Extract the (X, Y) coordinate from the center of the cell holding the provided text.  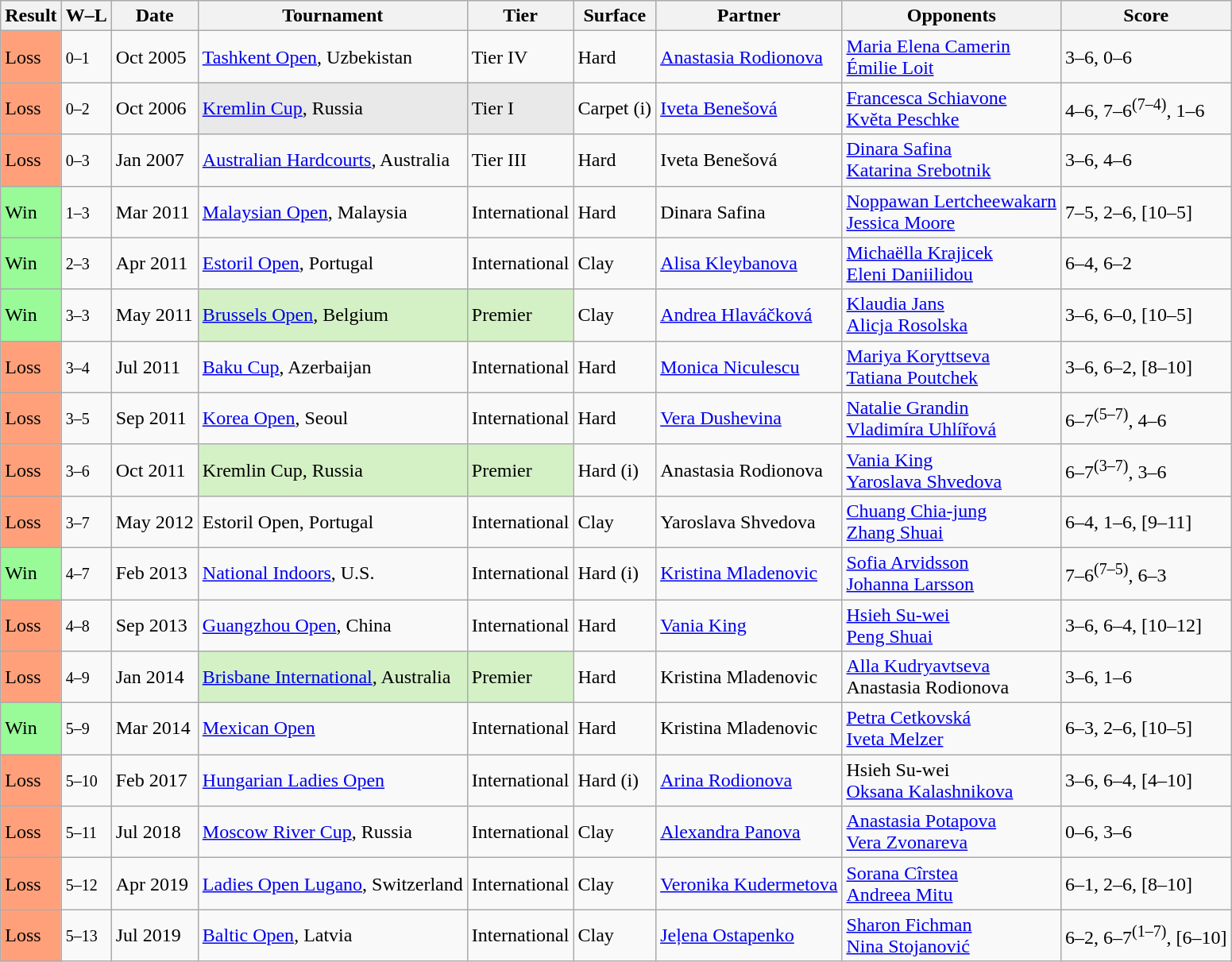
2–3 (86, 264)
Score (1146, 16)
Sharon Fichman Nina Stojanović (952, 936)
6–7(5–7), 4–6 (1146, 418)
Australian Hardcourts, Australia (332, 160)
Andrea Hlaváčková (749, 315)
Tashkent Open, Uzbekistan (332, 57)
Carpet (i) (615, 108)
3–4 (86, 367)
Alexandra Panova (749, 833)
Jul 2019 (154, 936)
6–4, 6–2 (1146, 264)
3–6, 0–6 (1146, 57)
3–6, 6–2, [8–10] (1146, 367)
Date (154, 16)
Vania King (749, 624)
5–9 (86, 729)
7–5, 2–6, [10–5] (1146, 211)
Vera Dushevina (749, 418)
Feb 2013 (154, 574)
Francesca Schiavone Květa Peschke (952, 108)
Moscow River Cup, Russia (332, 833)
Sorana Cîrstea Andreea Mitu (952, 883)
Dinara Safina (749, 211)
Jan 2007 (154, 160)
Feb 2017 (154, 780)
Mariya Koryttseva Tatiana Poutchek (952, 367)
6–4, 1–6, [9–11] (1146, 521)
Jan 2014 (154, 677)
Ladies Open Lugano, Switzerland (332, 883)
Brussels Open, Belgium (332, 315)
Guangzhou Open, China (332, 624)
Chuang Chia-jung Zhang Shuai (952, 521)
3–6, 4–6 (1146, 160)
Hsieh Su-wei Oksana Kalashnikova (952, 780)
Klaudia Jans Alicja Rosolska (952, 315)
0–6, 3–6 (1146, 833)
Brisbane International, Australia (332, 677)
Tier III (520, 160)
6–7(3–7), 3–6 (1146, 470)
Oct 2006 (154, 108)
Jul 2018 (154, 833)
Maria Elena Camerin Émilie Loit (952, 57)
3–6, 6–4, [4–10] (1146, 780)
Malaysian Open, Malaysia (332, 211)
3–5 (86, 418)
4–6, 7–6(7–4), 1–6 (1146, 108)
Opponents (952, 16)
May 2011 (154, 315)
Jeļena Ostapenko (749, 936)
3–6, 6–4, [10–12] (1146, 624)
6–2, 6–7(1–7), [6–10] (1146, 936)
Mar 2011 (154, 211)
Oct 2011 (154, 470)
Apr 2019 (154, 883)
Anastasia Potapova Vera Zvonareva (952, 833)
Tournament (332, 16)
Yaroslava Shvedova (749, 521)
0–1 (86, 57)
4–8 (86, 624)
Surface (615, 16)
Michaëlla Krajicek Eleni Daniilidou (952, 264)
0–3 (86, 160)
Monica Niculescu (749, 367)
Baltic Open, Latvia (332, 936)
5–12 (86, 883)
4–9 (86, 677)
6–3, 2–6, [10–5] (1146, 729)
3–6, 1–6 (1146, 677)
3–6 (86, 470)
Hsieh Su-wei Peng Shuai (952, 624)
Apr 2011 (154, 264)
Hungarian Ladies Open (332, 780)
Tier I (520, 108)
4–7 (86, 574)
Petra Cetkovská Iveta Melzer (952, 729)
Result (31, 16)
Vania King Yaroslava Shvedova (952, 470)
W–L (86, 16)
Veronika Kudermetova (749, 883)
1–3 (86, 211)
Dinara Safina Katarina Srebotnik (952, 160)
Jul 2011 (154, 367)
3–7 (86, 521)
5–13 (86, 936)
Alla Kudryavtseva Anastasia Rodionova (952, 677)
National Indoors, U.S. (332, 574)
Tier IV (520, 57)
Baku Cup, Azerbaijan (332, 367)
5–10 (86, 780)
7–6(7–5), 6–3 (1146, 574)
Sep 2011 (154, 418)
3–6, 6–0, [10–5] (1146, 315)
Korea Open, Seoul (332, 418)
0–2 (86, 108)
5–11 (86, 833)
Noppawan Lertcheewakarn Jessica Moore (952, 211)
Sep 2013 (154, 624)
6–1, 2–6, [8–10] (1146, 883)
Tier (520, 16)
Alisa Kleybanova (749, 264)
Mar 2014 (154, 729)
Arina Rodionova (749, 780)
Mexican Open (332, 729)
Natalie Grandin Vladimíra Uhlířová (952, 418)
May 2012 (154, 521)
Sofia Arvidsson Johanna Larsson (952, 574)
Partner (749, 16)
3–3 (86, 315)
Oct 2005 (154, 57)
